Output the [x, y] coordinate of the center of the cell containing the given text.  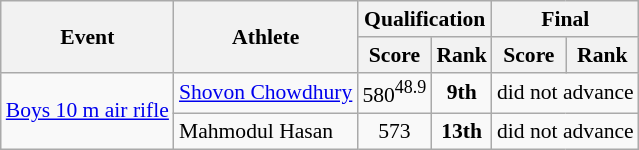
573 [394, 132]
Final [566, 19]
Qualification [424, 19]
Athlete [266, 36]
Shovon Chowdhury [266, 92]
9th [462, 92]
58048.9 [394, 92]
Mahmodul Hasan [266, 132]
Event [88, 36]
Boys 10 m air rifle [88, 110]
13th [462, 132]
